Detect which cell encompasses the target text, then output its (x, y) center coordinate. 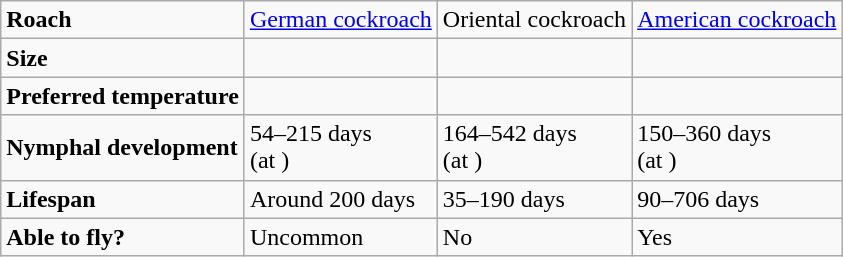
Size (123, 58)
Preferred temperature (123, 96)
164–542 days(at ) (534, 148)
No (534, 237)
American cockroach (737, 20)
Able to fly? (123, 237)
Uncommon (340, 237)
Nymphal development (123, 148)
54–215 days(at ) (340, 148)
Yes (737, 237)
Oriental cockroach (534, 20)
150–360 days(at ) (737, 148)
35–190 days (534, 199)
Roach (123, 20)
Lifespan (123, 199)
German cockroach (340, 20)
Around 200 days (340, 199)
90–706 days (737, 199)
